Return [x, y] of the center of cell containing provided text 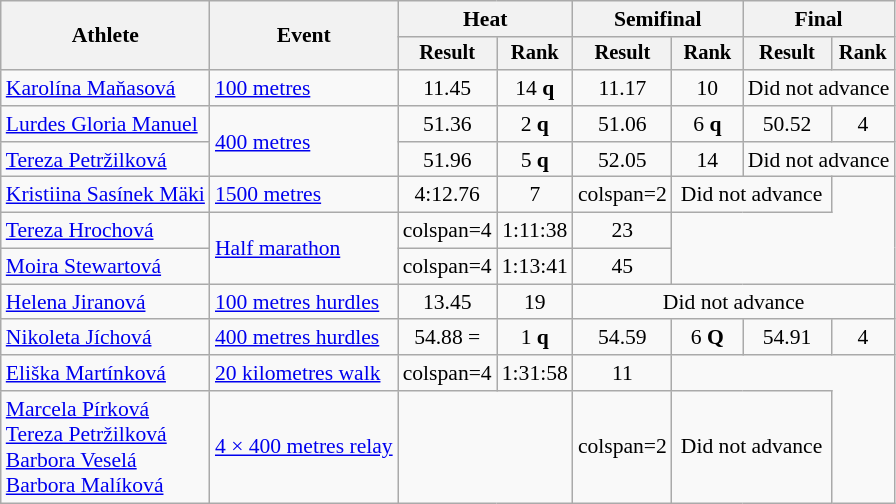
100 metres [304, 88]
Kristiina Sasínek Mäki [106, 195]
1:31:58 [535, 373]
23 [622, 231]
Tereza Petržilková [106, 160]
Heat [486, 19]
Half marathon [304, 248]
54.88 = [448, 338]
14 [708, 160]
1:13:41 [535, 267]
Helena Jiranová [106, 302]
6 Q [708, 338]
Marcela PírkováTereza PetržilkováBarbora VeseláBarbora Malíková [106, 447]
14 q [535, 88]
11.17 [622, 88]
2 q [535, 124]
50.52 [787, 124]
54.59 [622, 338]
5 q [535, 160]
Event [304, 36]
4:12.76 [448, 195]
1500 metres [304, 195]
11.45 [448, 88]
51.06 [622, 124]
Lurdes Gloria Manuel [106, 124]
Moira Stewartová [106, 267]
400 metres hurdles [304, 338]
52.05 [622, 160]
13.45 [448, 302]
1 q [535, 338]
19 [535, 302]
Tereza Hrochová [106, 231]
51.96 [448, 160]
4 × 400 metres relay [304, 447]
54.91 [787, 338]
45 [622, 267]
Final [819, 19]
10 [708, 88]
Nikoleta Jíchová [106, 338]
7 [535, 195]
Eliška Martínková [106, 373]
400 metres [304, 142]
Athlete [106, 36]
20 kilometres walk [304, 373]
6 q [708, 124]
1:11:38 [535, 231]
11 [622, 373]
100 metres hurdles [304, 302]
Karolína Maňasová [106, 88]
51.36 [448, 124]
Semifinal [658, 19]
